Find where the given text appears and provide that cell's center as [x, y] coordinate. 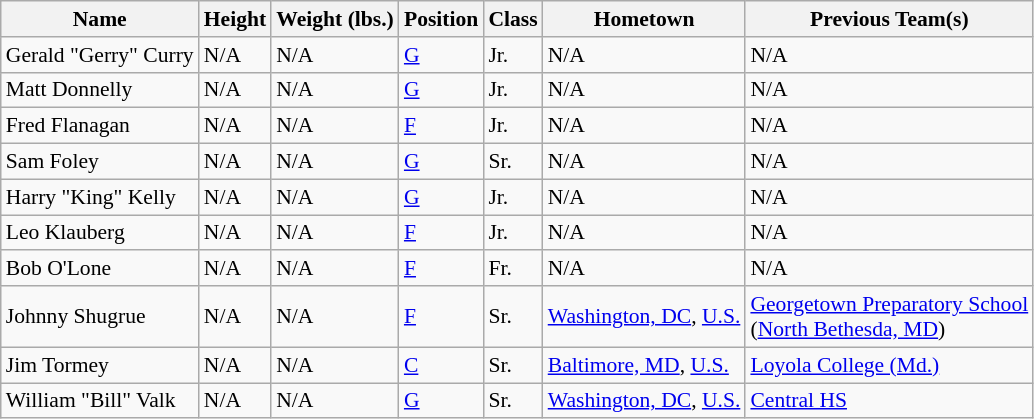
William "Bill" Valk [100, 401]
C [441, 365]
Previous Team(s) [889, 19]
Name [100, 19]
Jim Tormey [100, 365]
Baltimore, MD, U.S. [644, 365]
Sam Foley [100, 162]
Fr. [512, 269]
Central HS [889, 401]
Weight (lbs.) [335, 19]
Position [441, 19]
Fred Flanagan [100, 126]
Class [512, 19]
Johnny Shugrue [100, 316]
Leo Klauberg [100, 233]
Height [235, 19]
Hometown [644, 19]
Bob O'Lone [100, 269]
Harry "King" Kelly [100, 197]
Gerald "Gerry" Curry [100, 55]
Matt Donnelly [100, 90]
Loyola College (Md.) [889, 365]
Georgetown Preparatory School(North Bethesda, MD) [889, 316]
